Return the [X, Y] coordinate for the center point of the cell that contains the specified text.  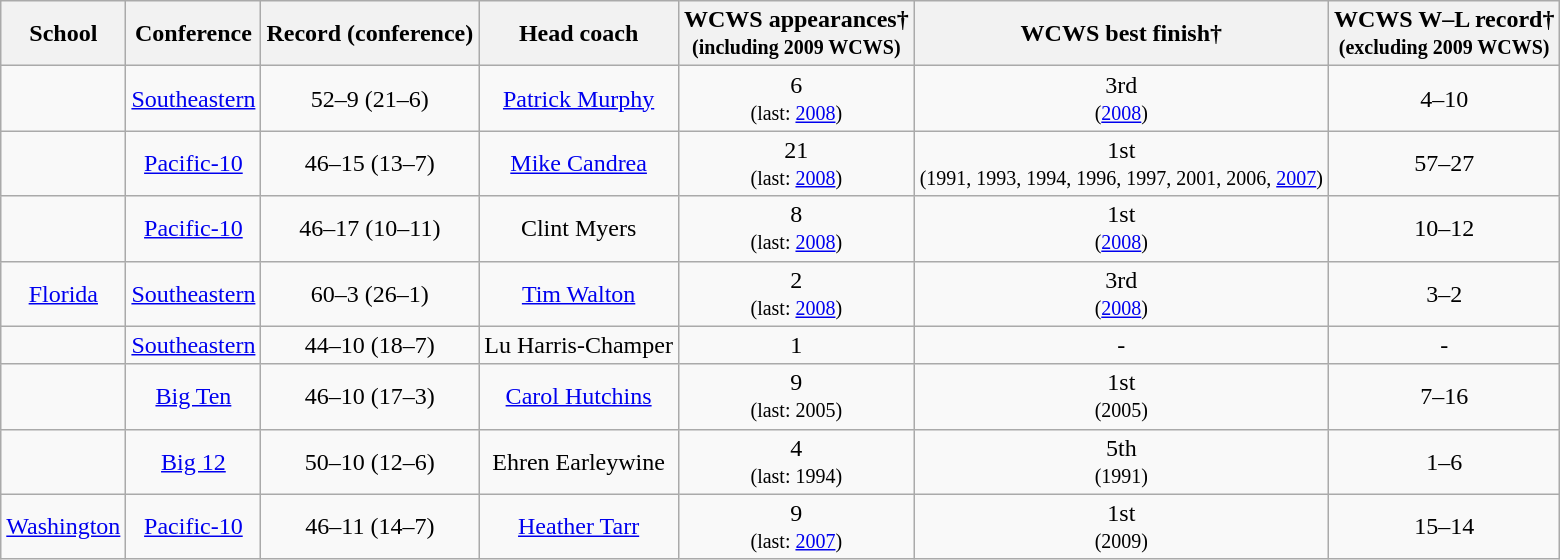
46–17 (10–11) [370, 228]
Head coach [579, 34]
WCWS best finish† [1121, 34]
46–10 (17–3) [370, 396]
Record (conference) [370, 34]
7–16 [1444, 396]
4–10 [1444, 98]
50–10 (12–6) [370, 462]
1–6 [1444, 462]
8 (last: 2008) [796, 228]
Big 12 [194, 462]
2 (last: 2008) [796, 294]
1st(1991, 1993, 1994, 1996, 1997, 2001, 2006, 2007) [1121, 164]
21 (last: 2008) [796, 164]
1 [796, 345]
10–12 [1444, 228]
9 (last: 2005) [796, 396]
Florida [64, 294]
Tim Walton [579, 294]
Mike Candrea [579, 164]
1st (2009) [1121, 526]
5th (1991) [1121, 462]
Ehren Earleywine [579, 462]
3–2 [1444, 294]
Carol Hutchins [579, 396]
WCWS W–L record† (excluding 2009 WCWS) [1444, 34]
Conference [194, 34]
Big Ten [194, 396]
1st (2005) [1121, 396]
Lu Harris-Champer [579, 345]
52–9 (21–6) [370, 98]
46–15 (13–7) [370, 164]
WCWS appearances† (including 2009 WCWS) [796, 34]
57–27 [1444, 164]
Clint Myers [579, 228]
9 (last: 2007) [796, 526]
6 (last: 2008) [796, 98]
School [64, 34]
15–14 [1444, 526]
46–11 (14–7) [370, 526]
Heather Tarr [579, 526]
Washington [64, 526]
60–3 (26–1) [370, 294]
1st (2008) [1121, 228]
4 (last: 1994) [796, 462]
Patrick Murphy [579, 98]
44–10 (18–7) [370, 345]
